Capture the cell that displays the provided text and extract its [X, Y] central coordinate. 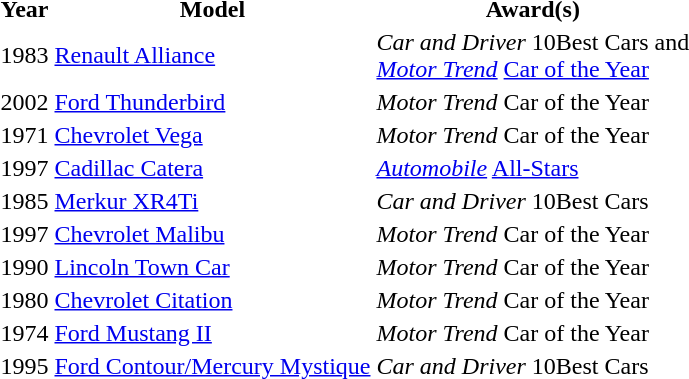
Renault Alliance [212, 56]
Chevrolet Vega [212, 135]
Chevrolet Malibu [212, 234]
Chevrolet Citation [212, 300]
Ford Mustang II [212, 333]
Cadillac Catera [212, 168]
Merkur XR4Ti [212, 201]
Lincoln Town Car [212, 267]
Ford Thunderbird [212, 102]
